From the cell containing the given text, extract its center point as [x, y] coordinate. 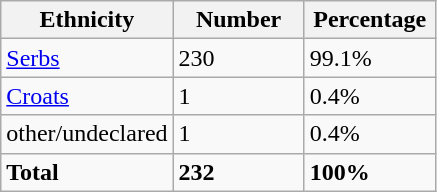
100% [370, 172]
Croats [87, 96]
Number [238, 20]
Serbs [87, 58]
232 [238, 172]
other/undeclared [87, 134]
99.1% [370, 58]
Ethnicity [87, 20]
230 [238, 58]
Total [87, 172]
Percentage [370, 20]
